Find where the given text appears and provide that cell's center as [x, y] coordinate. 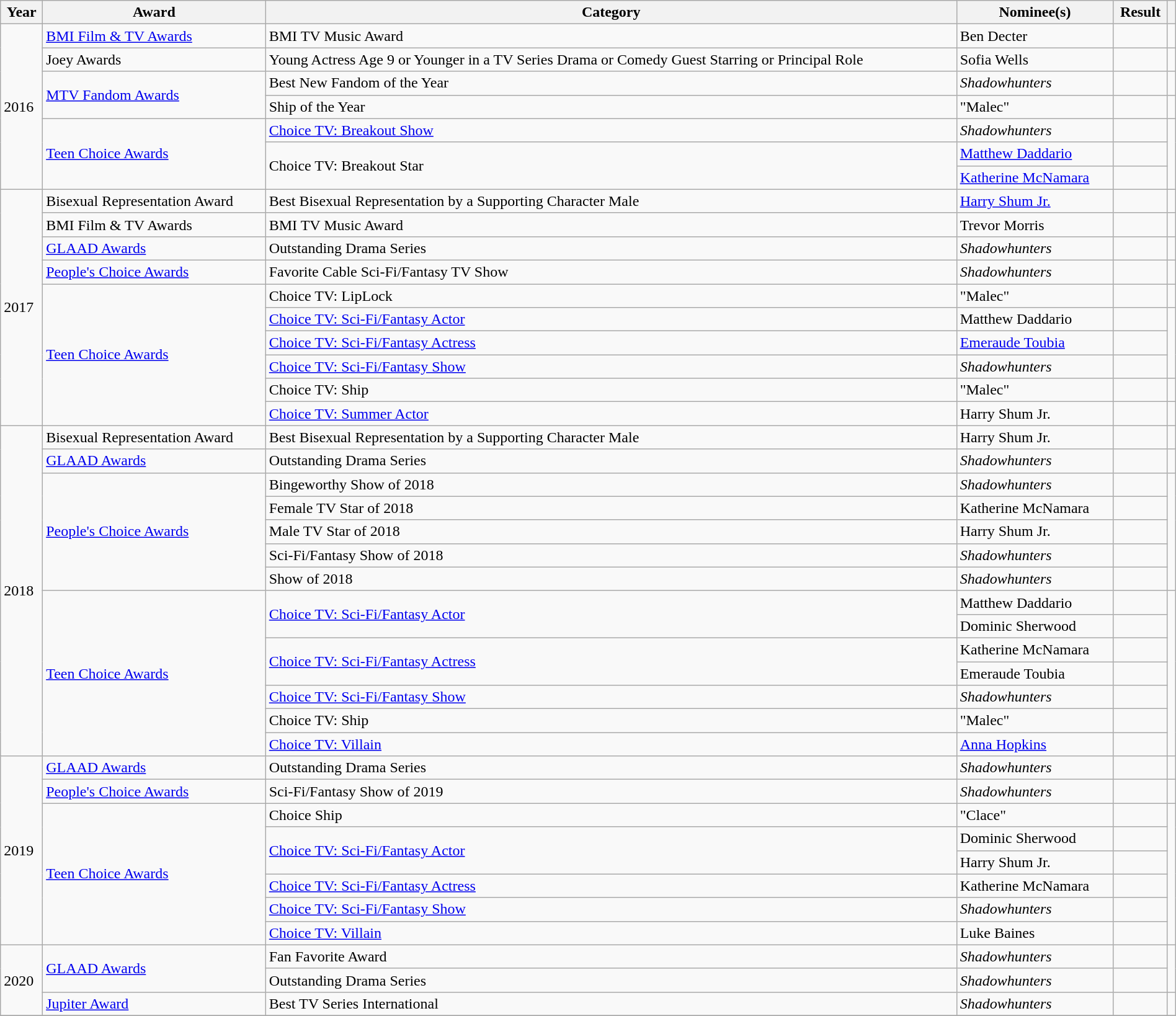
Show of 2018 [611, 579]
Year [22, 12]
2017 [22, 308]
Nominee(s) [1035, 12]
Choice TV: Summer Actor [611, 414]
Male TV Star of 2018 [611, 532]
2019 [22, 850]
Choice Ship [611, 815]
2018 [22, 590]
Choice TV: LipLock [611, 296]
2020 [22, 980]
Sci-Fi/Fantasy Show of 2019 [611, 791]
Bingeworthy Show of 2018 [611, 484]
Sofia Wells [1035, 60]
Award [154, 12]
Sci-Fi/Fantasy Show of 2018 [611, 555]
Best New Fandom of the Year [611, 83]
Young Actress Age 9 or Younger in a TV Series Drama or Comedy Guest Starring or Principal Role [611, 60]
Choice TV: Breakout Show [611, 130]
Ben Decter [1035, 36]
Jupiter Award [154, 1004]
Female TV Star of 2018 [611, 508]
Fan Favorite Award [611, 956]
Anna Hopkins [1035, 744]
Category [611, 12]
Joey Awards [154, 60]
2016 [22, 107]
Luke Baines [1035, 933]
"Clace" [1035, 815]
Best TV Series International [611, 1004]
MTV Fandom Awards [154, 95]
Result [1141, 12]
Favorite Cable Sci-Fi/Fantasy TV Show [611, 272]
Ship of the Year [611, 107]
Trevor Morris [1035, 225]
Choice TV: Breakout Star [611, 166]
